Capture the cell that displays the provided text and extract its [X, Y] central coordinate. 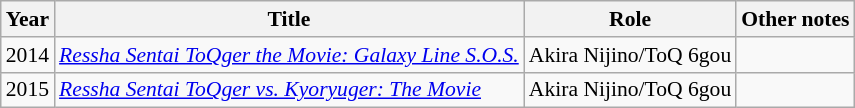
Role [630, 19]
Year [28, 19]
2015 [28, 90]
Ressha Sentai ToQger the Movie: Galaxy Line S.O.S. [289, 55]
Other notes [795, 19]
2014 [28, 55]
Ressha Sentai ToQger vs. Kyoryuger: The Movie [289, 90]
Title [289, 19]
